Find where the given text appears and provide that cell's center as (x, y) coordinate. 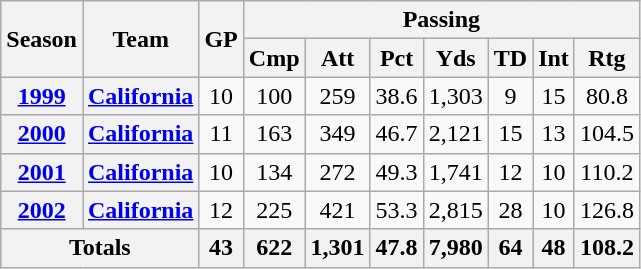
104.5 (606, 134)
2001 (42, 172)
108.2 (606, 248)
80.8 (606, 96)
46.7 (396, 134)
Yds (456, 58)
421 (338, 210)
2,815 (456, 210)
1999 (42, 96)
43 (221, 248)
2002 (42, 210)
622 (274, 248)
13 (554, 134)
Att (338, 58)
64 (510, 248)
Pct (396, 58)
GP (221, 39)
Cmp (274, 58)
259 (338, 96)
110.2 (606, 172)
349 (338, 134)
47.8 (396, 248)
Rtg (606, 58)
7,980 (456, 248)
Team (140, 39)
163 (274, 134)
48 (554, 248)
100 (274, 96)
Totals (100, 248)
9 (510, 96)
49.3 (396, 172)
225 (274, 210)
272 (338, 172)
2000 (42, 134)
11 (221, 134)
1,741 (456, 172)
Season (42, 39)
134 (274, 172)
Passing (441, 20)
126.8 (606, 210)
1,301 (338, 248)
38.6 (396, 96)
53.3 (396, 210)
28 (510, 210)
Int (554, 58)
1,303 (456, 96)
TD (510, 58)
2,121 (456, 134)
